Determine the [x, y] coordinate at the center of the cell enclosing the given text.  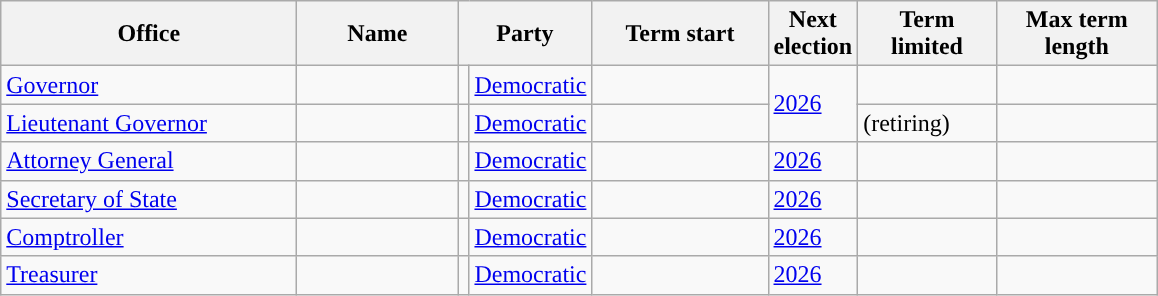
Comptroller [149, 237]
Next election [813, 34]
Secretary of State [149, 199]
Attorney General [149, 161]
Max term length [1076, 34]
(retiring) [928, 123]
Office [149, 34]
Party [525, 34]
Term start [680, 34]
Name [378, 34]
Lieutenant Governor [149, 123]
Term limited [928, 34]
Governor [149, 85]
Treasurer [149, 275]
